Search for the cell housing the specified text and yield its (x, y) center coordinate. 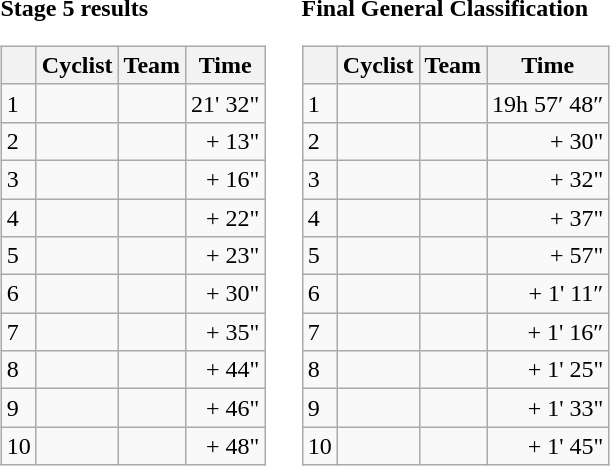
+ 1' 25" (548, 370)
+ 46" (226, 408)
+ 35" (226, 332)
+ 23" (226, 256)
+ 57" (548, 256)
+ 1' 45" (548, 446)
+ 32" (548, 179)
+ 48" (226, 446)
+ 44" (226, 370)
+ 1' 16″ (548, 332)
+ 22" (226, 217)
+ 1' 11″ (548, 294)
19h 57′ 48″ (548, 103)
+ 16" (226, 179)
+ 1' 33" (548, 408)
+ 13" (226, 141)
+ 37" (548, 217)
21' 32" (226, 103)
